Scan for the cell matching the given text and deliver its (x, y) coordinate at center. 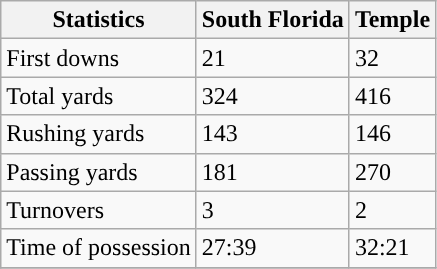
Passing yards (99, 172)
Total yards (99, 96)
Statistics (99, 20)
32:21 (392, 248)
South Florida (272, 20)
270 (392, 172)
First downs (99, 58)
324 (272, 96)
3 (272, 210)
Turnovers (99, 210)
27:39 (272, 248)
Time of possession (99, 248)
416 (392, 96)
Rushing yards (99, 134)
181 (272, 172)
Temple (392, 20)
143 (272, 134)
21 (272, 58)
2 (392, 210)
146 (392, 134)
32 (392, 58)
